Identify which cell holds the provided text, then report its (x, y) central coordinate. 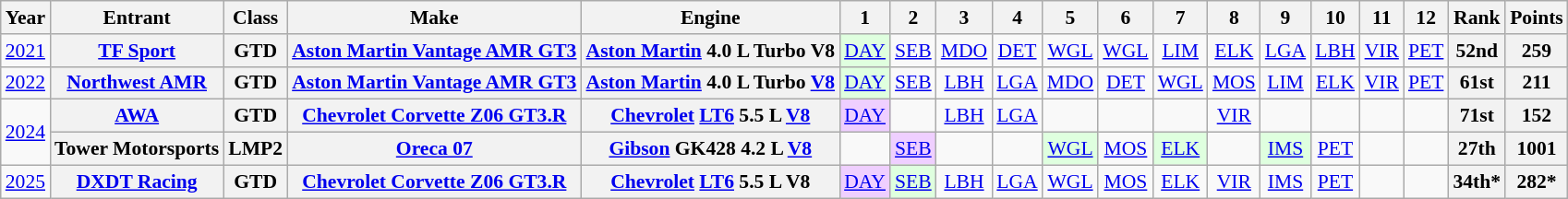
LMP2 (255, 149)
Class (255, 18)
1 (864, 18)
Year (26, 18)
Points (1537, 18)
Gibson GK428 4.2 L V8 (710, 149)
2024 (26, 133)
2 (913, 18)
152 (1537, 116)
2022 (26, 83)
34th* (1477, 181)
Engine (710, 18)
61st (1477, 83)
4 (1017, 18)
TF Sport (137, 51)
8 (1234, 18)
Northwest AMR (137, 83)
282* (1537, 181)
Make (434, 18)
11 (1381, 18)
71st (1477, 116)
2025 (26, 181)
12 (1426, 18)
9 (1285, 18)
3 (964, 18)
1001 (1537, 149)
27th (1477, 149)
6 (1125, 18)
2021 (26, 51)
Rank (1477, 18)
DXDT Racing (137, 181)
Entrant (137, 18)
52nd (1477, 51)
10 (1335, 18)
211 (1537, 83)
Tower Motorsports (137, 149)
AWA (137, 116)
5 (1071, 18)
Oreca 07 (434, 149)
259 (1537, 51)
7 (1180, 18)
